From the cell containing the given text, extract its center point as [x, y] coordinate. 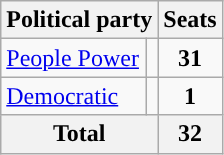
Political party [80, 20]
1 [190, 96]
32 [190, 134]
Democratic [74, 96]
People Power [74, 58]
31 [190, 58]
Total [80, 134]
Seats [190, 20]
